Pinpoint the cell where the given text exists, returning its [x, y] midpoint coordinate. 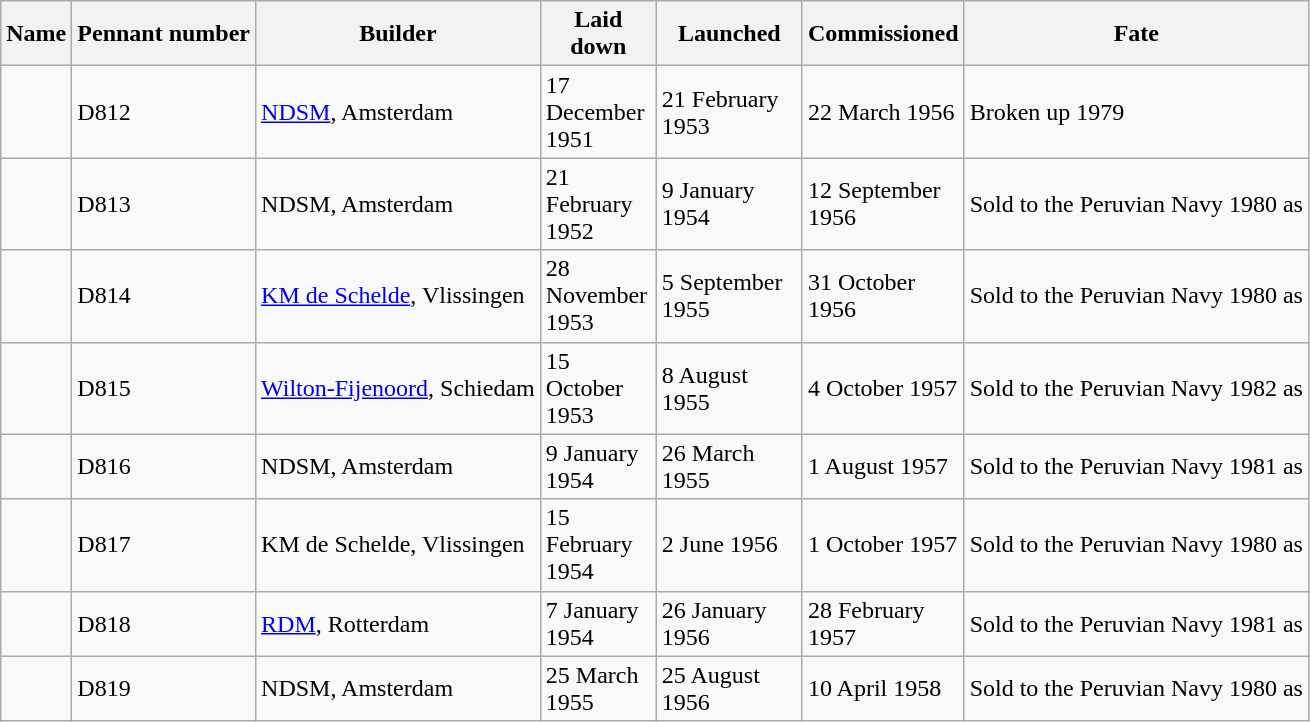
7 January 1954 [598, 624]
15 October 1953 [598, 388]
1 August 1957 [883, 466]
25 March 1955 [598, 688]
1 October 1957 [883, 545]
D818 [164, 624]
4 October 1957 [883, 388]
21 February 1953 [729, 112]
17 December 1951 [598, 112]
Broken up 1979 [1136, 112]
28 February 1957 [883, 624]
D813 [164, 204]
Name [36, 34]
8 August 1955 [729, 388]
21 February 1952 [598, 204]
12 September 1956 [883, 204]
Laid down [598, 34]
Builder [398, 34]
D817 [164, 545]
28 November 1953 [598, 296]
2 June 1956 [729, 545]
Launched [729, 34]
Commissioned [883, 34]
D816 [164, 466]
RDM, Rotterdam [398, 624]
31 October 1956 [883, 296]
D814 [164, 296]
D812 [164, 112]
22 March 1956 [883, 112]
Wilton-Fijenoord, Schiedam [398, 388]
26 January 1956 [729, 624]
D819 [164, 688]
D815 [164, 388]
25 August 1956 [729, 688]
5 September 1955 [729, 296]
15 February 1954 [598, 545]
10 April 1958 [883, 688]
26 March 1955 [729, 466]
Fate [1136, 34]
Pennant number [164, 34]
Sold to the Peruvian Navy 1982 as [1136, 388]
